Determine the (x, y) coordinate at the center of the cell enclosing the given text.  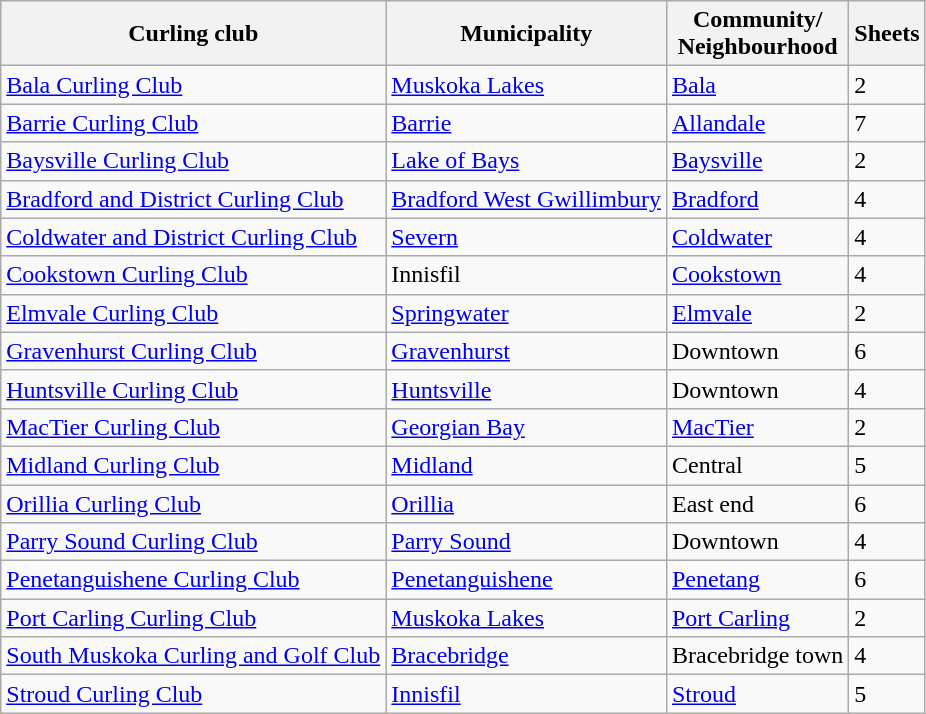
Allandale (757, 123)
Sheets (887, 34)
Bala Curling Club (194, 85)
Port Carling Curling Club (194, 618)
Port Carling (757, 618)
Orillia Curling Club (194, 503)
Bradford (757, 199)
Lake of Bays (526, 161)
Severn (526, 237)
Bradford West Gwillimbury (526, 199)
Elmvale (757, 313)
Cookstown (757, 275)
Parry Sound Curling Club (194, 542)
Coldwater (757, 237)
Bracebridge (526, 656)
Penetang (757, 580)
Coldwater and District Curling Club (194, 237)
Midland (526, 465)
Gravenhurst Curling Club (194, 351)
Curling club (194, 34)
Bradford and District Curling Club (194, 199)
MacTier Curling Club (194, 427)
Stroud Curling Club (194, 694)
Community/Neighbourhood (757, 34)
Georgian Bay (526, 427)
Parry Sound (526, 542)
Huntsville (526, 389)
Penetanguishene (526, 580)
Baysville (757, 161)
East end (757, 503)
7 (887, 123)
Stroud (757, 694)
Gravenhurst (526, 351)
Bala (757, 85)
South Muskoka Curling and Golf Club (194, 656)
MacTier (757, 427)
Elmvale Curling Club (194, 313)
Municipality (526, 34)
Penetanguishene Curling Club (194, 580)
Huntsville Curling Club (194, 389)
Orillia (526, 503)
Springwater (526, 313)
Central (757, 465)
Midland Curling Club (194, 465)
Barrie (526, 123)
Baysville Curling Club (194, 161)
Bracebridge town (757, 656)
Cookstown Curling Club (194, 275)
Barrie Curling Club (194, 123)
